Return [x, y] of the center of cell containing provided text 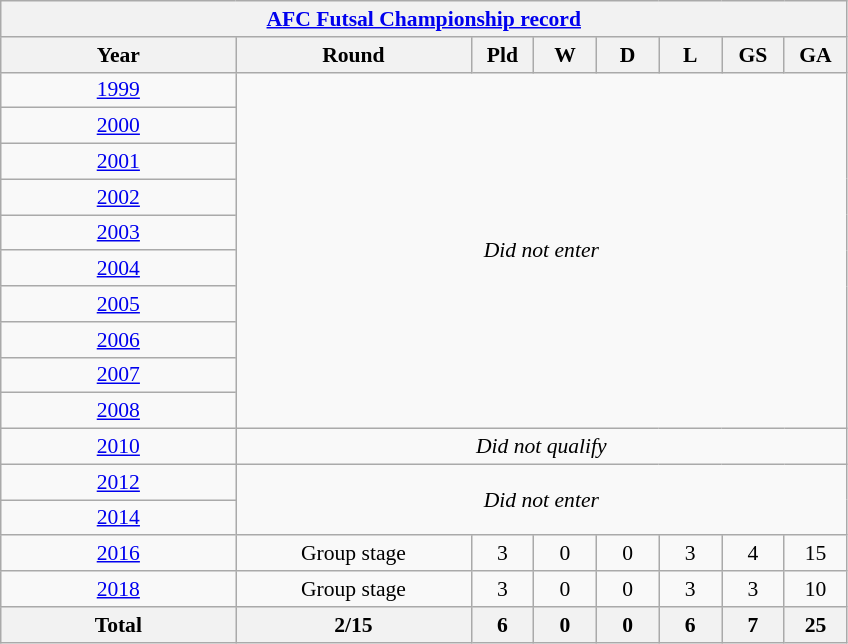
2012 [118, 482]
2018 [118, 589]
2014 [118, 518]
Did not qualify [542, 447]
GA [816, 55]
Round [354, 55]
2003 [118, 233]
Year [118, 55]
L [690, 55]
Pld [502, 55]
Total [118, 625]
2001 [118, 162]
W [566, 55]
2006 [118, 340]
1999 [118, 90]
2002 [118, 197]
25 [816, 625]
2010 [118, 447]
2016 [118, 554]
AFC Futsal Championship record [424, 19]
2008 [118, 411]
15 [816, 554]
2004 [118, 269]
10 [816, 589]
7 [754, 625]
D [628, 55]
2007 [118, 375]
2000 [118, 126]
4 [754, 554]
2/15 [354, 625]
GS [754, 55]
2005 [118, 304]
